Output the (x, y) coordinate of the center of the cell containing the given text.  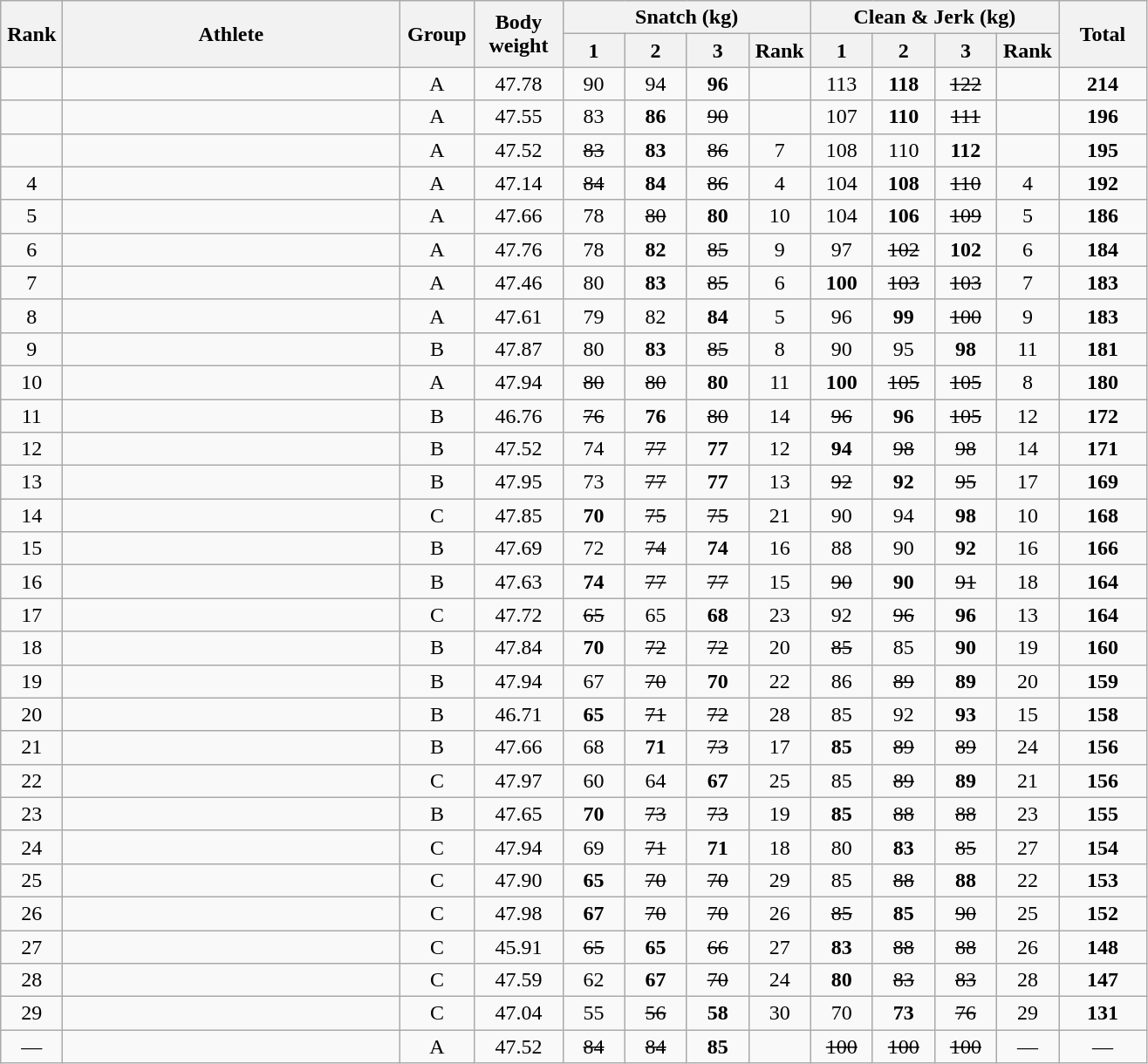
Body weight (518, 34)
106 (904, 216)
47.85 (518, 515)
56 (656, 1013)
60 (593, 781)
169 (1103, 482)
166 (1103, 549)
111 (965, 117)
47.95 (518, 482)
196 (1103, 117)
47.04 (518, 1013)
Athlete (231, 34)
Snatch (kg) (687, 17)
147 (1103, 980)
62 (593, 980)
131 (1103, 1013)
181 (1103, 349)
91 (965, 582)
47.78 (518, 84)
47.63 (518, 582)
69 (593, 847)
47.76 (518, 249)
171 (1103, 449)
47.69 (518, 549)
186 (1103, 216)
45.91 (518, 946)
47.61 (518, 316)
47.84 (518, 648)
55 (593, 1013)
Clean & Jerk (kg) (934, 17)
47.87 (518, 349)
113 (841, 84)
118 (904, 84)
79 (593, 316)
58 (717, 1013)
47.59 (518, 980)
195 (1103, 150)
47.55 (518, 117)
154 (1103, 847)
30 (780, 1013)
97 (841, 249)
172 (1103, 416)
47.14 (518, 183)
46.71 (518, 714)
Total (1103, 34)
109 (965, 216)
148 (1103, 946)
66 (717, 946)
47.97 (518, 781)
47.98 (518, 913)
168 (1103, 515)
159 (1103, 681)
152 (1103, 913)
153 (1103, 880)
155 (1103, 814)
46.76 (518, 416)
107 (841, 117)
Group (437, 34)
47.72 (518, 615)
47.65 (518, 814)
192 (1103, 183)
47.90 (518, 880)
112 (965, 150)
160 (1103, 648)
99 (904, 316)
93 (965, 714)
122 (965, 84)
158 (1103, 714)
184 (1103, 249)
180 (1103, 382)
47.46 (518, 283)
64 (656, 781)
214 (1103, 84)
